For the text-containing cell, return its midpoint in [x, y] coordinate format. 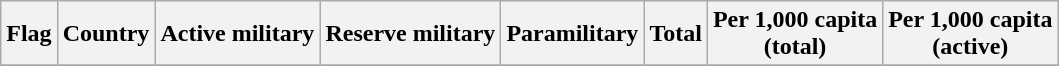
Per 1,000 capita(total) [794, 34]
Active military [238, 34]
Reserve military [410, 34]
Paramilitary [572, 34]
Country [106, 34]
Total [676, 34]
Flag [29, 34]
Per 1,000 capita(active) [970, 34]
